Locate the cell with the specified text and output its [x, y] center coordinate. 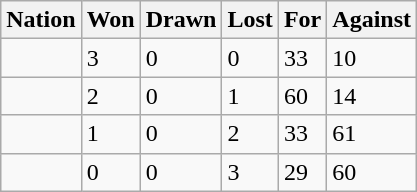
Against [372, 20]
10 [372, 58]
Won [110, 20]
29 [302, 172]
Drawn [181, 20]
14 [372, 96]
Nation [41, 20]
61 [372, 134]
For [302, 20]
Lost [250, 20]
